Extract the (x, y) coordinate from the center of the cell holding the provided text.  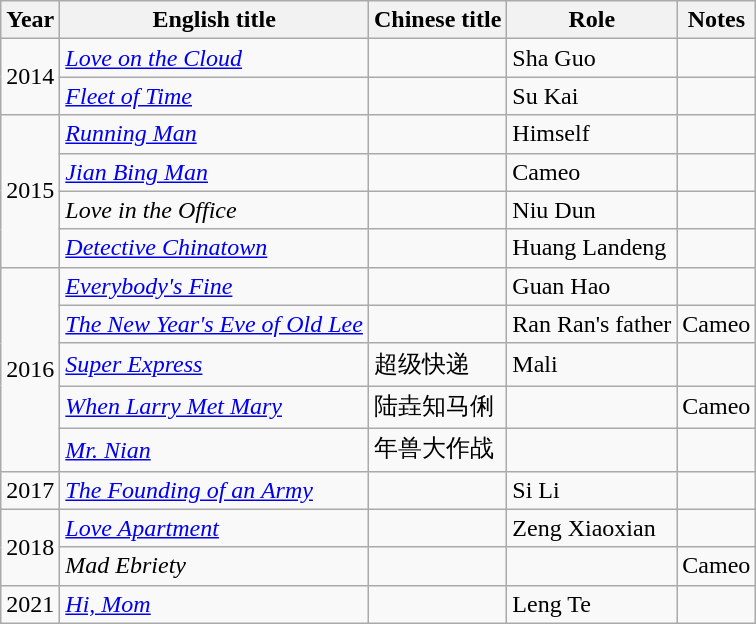
Mali (592, 364)
Everybody's Fine (214, 286)
2015 (30, 191)
Leng Te (592, 604)
Role (592, 20)
年兽大作战 (437, 450)
Love Apartment (214, 528)
Zeng Xiaoxian (592, 528)
2017 (30, 490)
Himself (592, 134)
Love on the Cloud (214, 58)
Guan Hao (592, 286)
Hi, Mom (214, 604)
Chinese title (437, 20)
2021 (30, 604)
When Larry Met Mary (214, 408)
Mad Ebriety (214, 566)
Fleet of Time (214, 96)
Love in the Office (214, 210)
Ran Ran's father (592, 324)
Si Li (592, 490)
Detective Chinatown (214, 248)
Huang Landeng (592, 248)
Niu Dun (592, 210)
Jian Bing Man (214, 172)
陆垚知马俐 (437, 408)
2016 (30, 369)
2014 (30, 77)
Su Kai (592, 96)
Notes (716, 20)
超级快递 (437, 364)
The New Year's Eve of Old Lee (214, 324)
Running Man (214, 134)
The Founding of an Army (214, 490)
Super Express (214, 364)
Year (30, 20)
Sha Guo (592, 58)
English title (214, 20)
Mr. Nian (214, 450)
2018 (30, 547)
